Scan for the cell matching the given text and deliver its (x, y) coordinate at center. 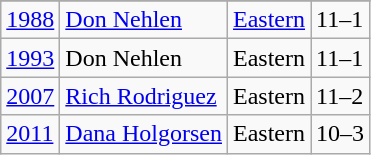
11–2 (340, 96)
2007 (30, 96)
10–3 (340, 134)
2011 (30, 134)
Dana Holgorsen (144, 134)
Rich Rodriguez (144, 96)
1993 (30, 58)
1988 (30, 20)
